Provide the (x, y) coordinate of the cell's center where the given text is located.  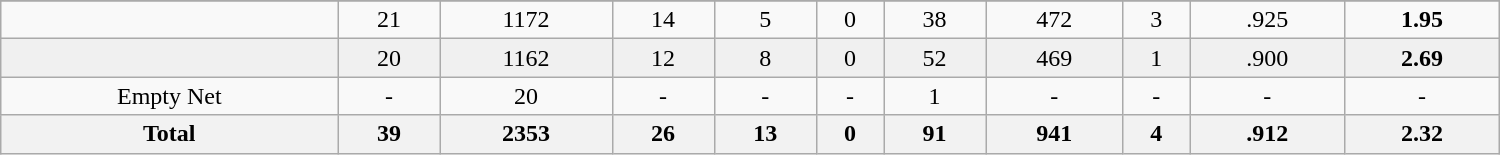
.912 (1268, 134)
8 (765, 58)
472 (1054, 20)
91 (935, 134)
1162 (526, 58)
26 (663, 134)
469 (1054, 58)
941 (1054, 134)
2353 (526, 134)
2.32 (1422, 134)
.925 (1268, 20)
52 (935, 58)
13 (765, 134)
1172 (526, 20)
39 (389, 134)
3 (1156, 20)
5 (765, 20)
4 (1156, 134)
1.95 (1422, 20)
38 (935, 20)
12 (663, 58)
Empty Net (170, 96)
Total (170, 134)
14 (663, 20)
2.69 (1422, 58)
21 (389, 20)
.900 (1268, 58)
